Scan for the cell matching the given text and deliver its [x, y] coordinate at center. 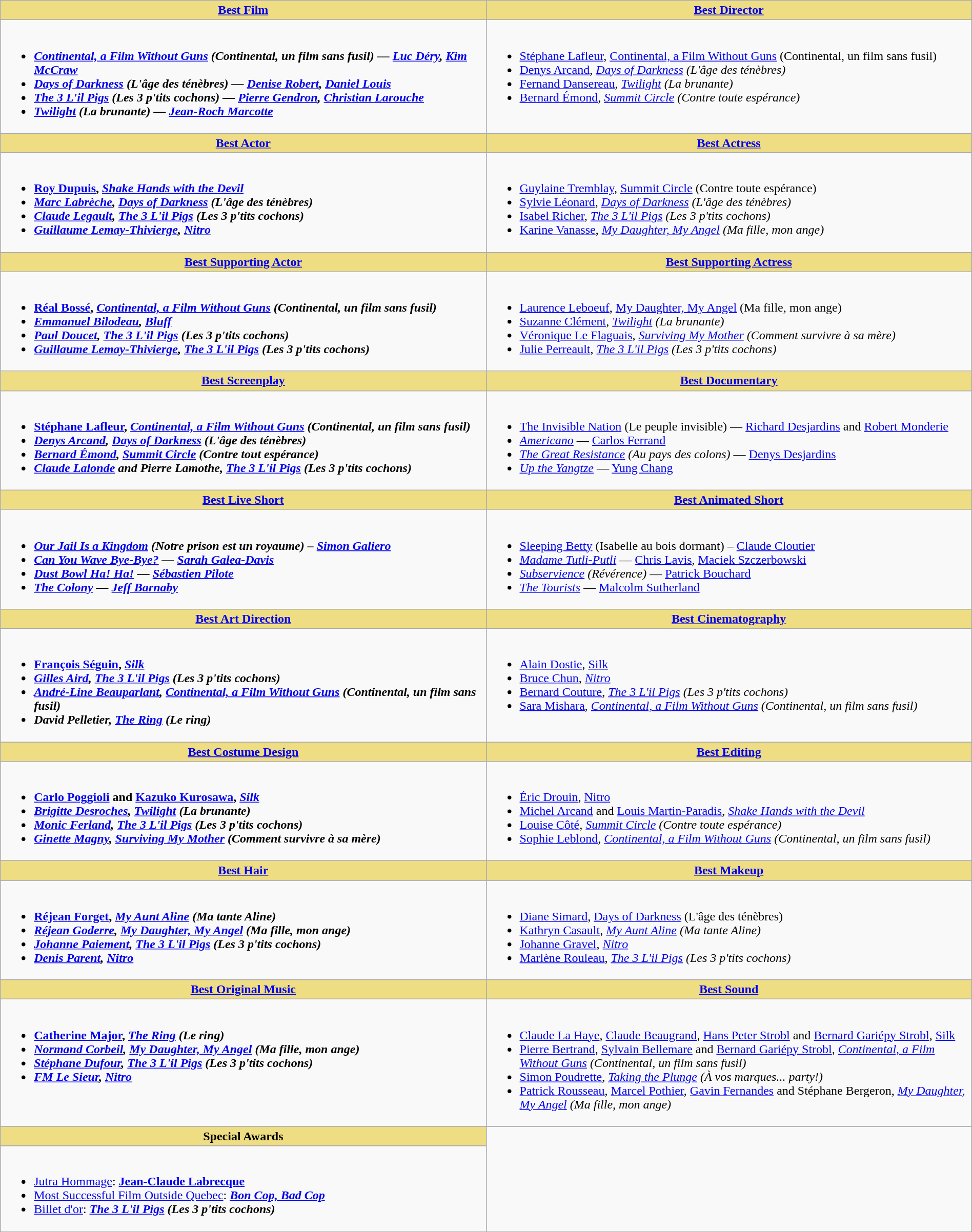
Best Animated Short [729, 500]
Best Original Music [243, 990]
Best Art Direction [243, 619]
Best Live Short [243, 500]
Best Director [729, 10]
Special Awards [243, 1136]
Best Sound [729, 990]
Best Documentary [729, 381]
Best Editing [729, 752]
Best Screenplay [243, 381]
Jutra Hommage: Jean-Claude LabrecqueMost Successful Film Outside Quebec: Bon Cop, Bad CopBillet d'or: The 3 L'il Pigs (Les 3 p'tits cochons) [243, 1189]
Best Supporting Actor [243, 262]
Best Actress [729, 143]
Best Costume Design [243, 752]
Best Actor [243, 143]
Best Supporting Actress [729, 262]
Best Makeup [729, 871]
Best Film [243, 10]
Best Hair [243, 871]
Best Cinematography [729, 619]
